From the cell containing the given text, extract its center point as (X, Y) coordinate. 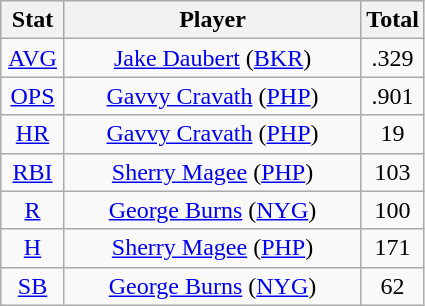
62 (393, 286)
.901 (393, 96)
100 (393, 210)
R (33, 210)
AVG (33, 58)
OPS (33, 96)
H (33, 248)
SB (33, 286)
Jake Daubert (BKR) (212, 58)
Stat (33, 20)
Total (393, 20)
.329 (393, 58)
RBI (33, 172)
103 (393, 172)
HR (33, 134)
Player (212, 20)
171 (393, 248)
19 (393, 134)
